Provide the (x, y) coordinate of the cell's center where the given text is located.  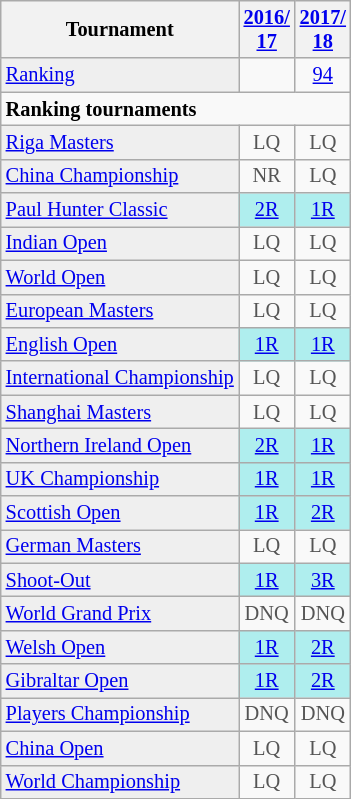
Northern Ireland Open (120, 445)
2016/17 (267, 29)
China Championship (120, 176)
NR (267, 176)
German Masters (120, 546)
94 (323, 75)
Welsh Open (120, 647)
2017/18 (323, 29)
English Open (120, 344)
World Grand Prix (120, 613)
Shanghai Masters (120, 412)
European Masters (120, 311)
Tournament (120, 29)
Paul Hunter Classic (120, 210)
Scottish Open (120, 513)
International Championship (120, 378)
Gibraltar Open (120, 681)
Ranking (120, 75)
Ranking tournaments (176, 109)
Shoot-Out (120, 580)
Indian Open (120, 243)
China Open (120, 748)
Riga Masters (120, 142)
World Open (120, 277)
3R (323, 580)
UK Championship (120, 479)
World Championship (120, 782)
Players Championship (120, 714)
